For the text-containing cell, return its midpoint in [x, y] coordinate format. 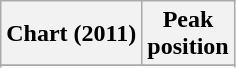
Peakposition [188, 34]
Chart (2011) [72, 34]
